Capture the cell that displays the provided text and extract its (X, Y) central coordinate. 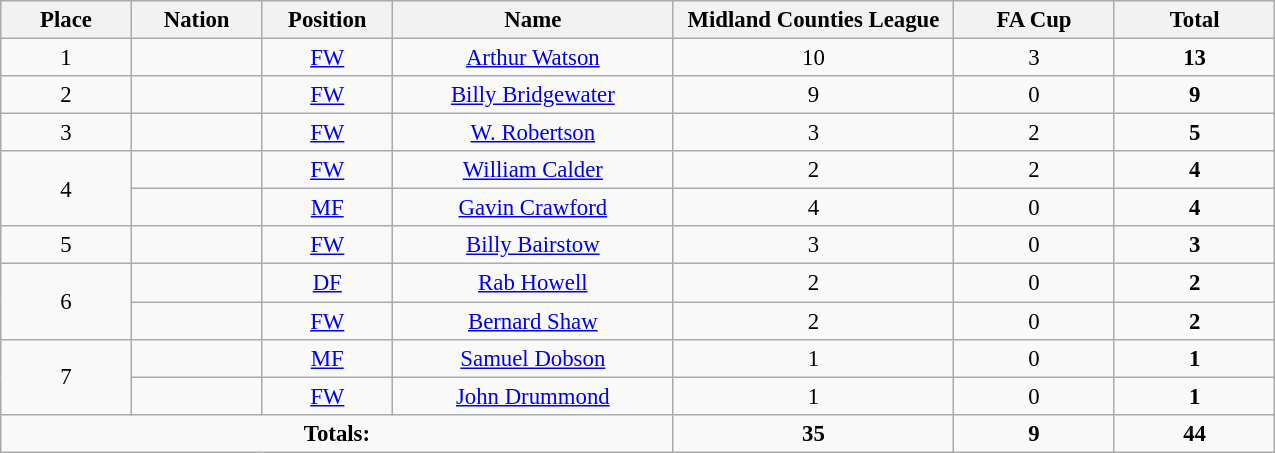
John Drummond (534, 396)
William Calder (534, 170)
Total (1194, 20)
Arthur Watson (534, 58)
Position (328, 20)
Billy Bridgewater (534, 95)
DF (328, 283)
6 (66, 302)
44 (1194, 433)
10 (814, 58)
7 (66, 376)
W. Robertson (534, 133)
35 (814, 433)
FA Cup (1034, 20)
Billy Bairstow (534, 245)
Nation (196, 20)
Name (534, 20)
Samuel Dobson (534, 358)
Place (66, 20)
Gavin Crawford (534, 208)
Totals: (337, 433)
13 (1194, 58)
Bernard Shaw (534, 321)
Rab Howell (534, 283)
Midland Counties League (814, 20)
